Determine the (X, Y) coordinate at the center of the cell enclosing the given text.  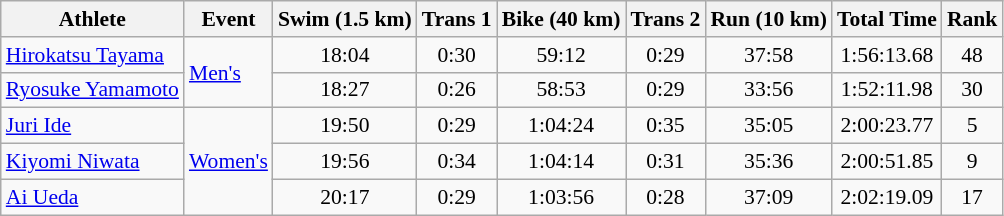
5 (972, 126)
1:52:11.98 (887, 90)
19:50 (345, 126)
2:00:23.77 (887, 126)
35:05 (768, 126)
Rank (972, 19)
18:04 (345, 55)
19:56 (345, 162)
Athlete (92, 19)
Hirokatsu Tayama (92, 55)
37:58 (768, 55)
30 (972, 90)
Run (10 km) (768, 19)
Trans 2 (666, 19)
0:35 (666, 126)
2:02:19.09 (887, 197)
0:34 (457, 162)
17 (972, 197)
Ryosuke Yamamoto (92, 90)
59:12 (562, 55)
0:31 (666, 162)
0:28 (666, 197)
Women's (228, 162)
58:53 (562, 90)
18:27 (345, 90)
1:56:13.68 (887, 55)
Bike (40 km) (562, 19)
2:00:51.85 (887, 162)
Kiyomi Niwata (92, 162)
48 (972, 55)
Total Time (887, 19)
1:04:24 (562, 126)
Trans 1 (457, 19)
Swim (1.5 km) (345, 19)
37:09 (768, 197)
0:26 (457, 90)
Ai Ueda (92, 197)
20:17 (345, 197)
1:04:14 (562, 162)
0:30 (457, 55)
Juri Ide (92, 126)
35:36 (768, 162)
33:56 (768, 90)
1:03:56 (562, 197)
Event (228, 19)
9 (972, 162)
Men's (228, 72)
